Output the [x, y] coordinate of the center of the cell containing the given text.  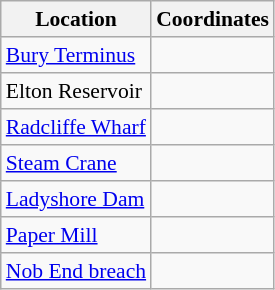
Radcliffe Wharf [76, 127]
Location [76, 19]
Elton Reservoir [76, 91]
Ladyshore Dam [76, 199]
Coordinates [212, 19]
Bury Terminus [76, 55]
Nob End breach [76, 271]
Steam Crane [76, 163]
Paper Mill [76, 235]
